Output the (x, y) coordinate of the center of the cell containing the given text.  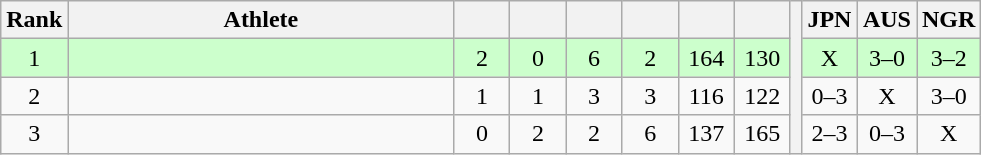
Athlete (261, 20)
AUS (886, 20)
JPN (829, 20)
137 (706, 134)
122 (762, 96)
165 (762, 134)
Rank (34, 20)
116 (706, 96)
3–2 (948, 58)
164 (706, 58)
130 (762, 58)
NGR (948, 20)
2–3 (829, 134)
